From the cell containing the given text, extract its center point as (x, y) coordinate. 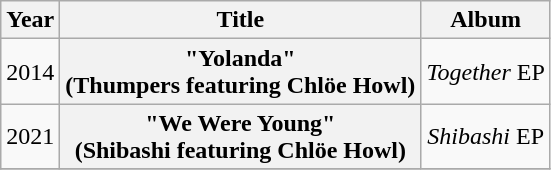
2021 (30, 136)
"We Were Young"(Shibashi featuring Chlöe Howl) (240, 136)
Shibashi EP (486, 136)
2014 (30, 72)
Together EP (486, 72)
"Yolanda"(Thumpers featuring Chlöe Howl) (240, 72)
Album (486, 20)
Year (30, 20)
Title (240, 20)
